Locate the cell with the specified text and output its [X, Y] center coordinate. 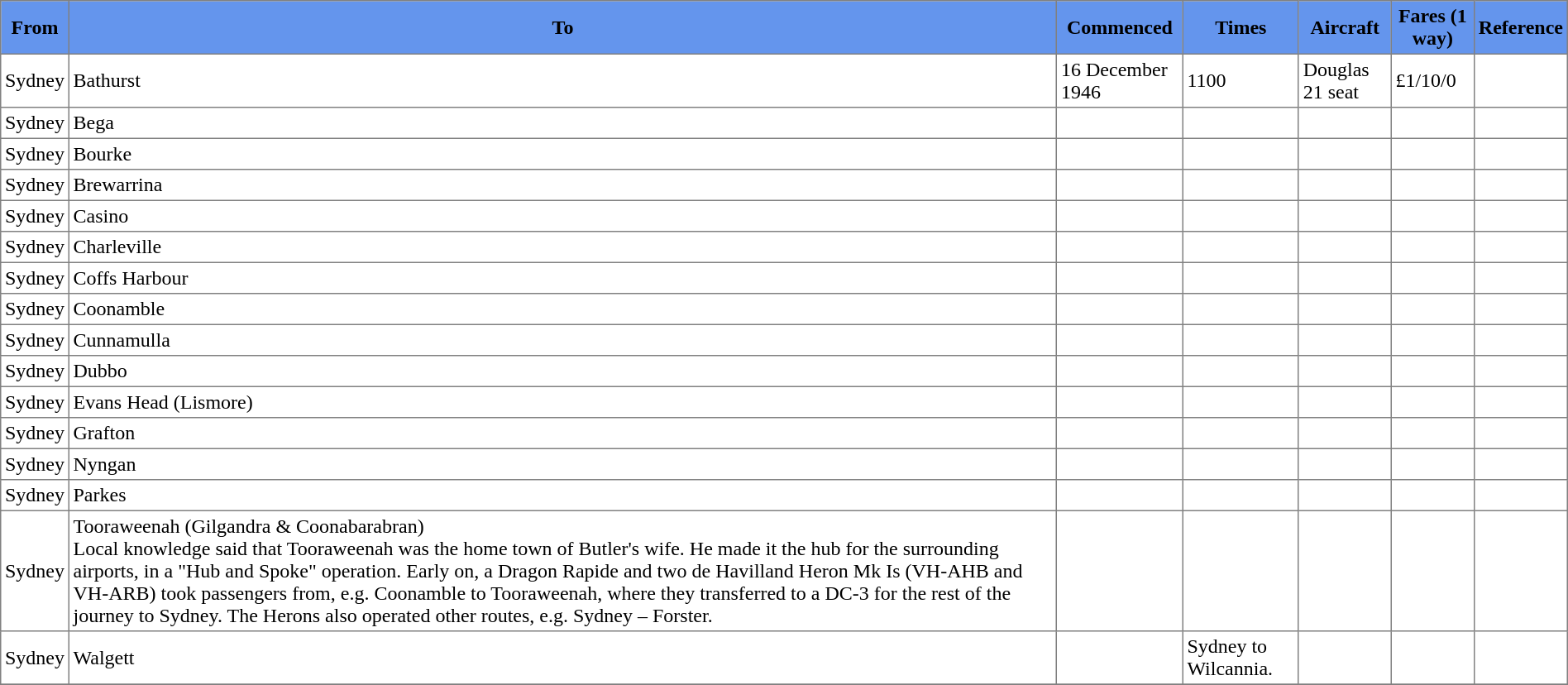
Fares (1 way) [1432, 27]
Casino [562, 216]
1100 [1241, 80]
Coffs Harbour [562, 278]
From [35, 27]
Commenced [1120, 27]
Parkes [562, 496]
Walgett [562, 658]
Nyngan [562, 464]
Grafton [562, 434]
Bourke [562, 154]
Coonamble [562, 309]
Evans Head (Lismore) [562, 402]
Dubbo [562, 371]
Cunnamulla [562, 340]
Reference [1522, 27]
Douglas 21 seat [1345, 80]
16 December 1946 [1120, 80]
Brewarrina [562, 185]
Times [1241, 27]
Bathurst [562, 80]
£1/10/0 [1432, 80]
Aircraft [1345, 27]
Bega [562, 123]
To [562, 27]
Charleville [562, 247]
Sydney to Wilcannia. [1241, 658]
